Detect which cell encompasses the target text, then output its [x, y] center coordinate. 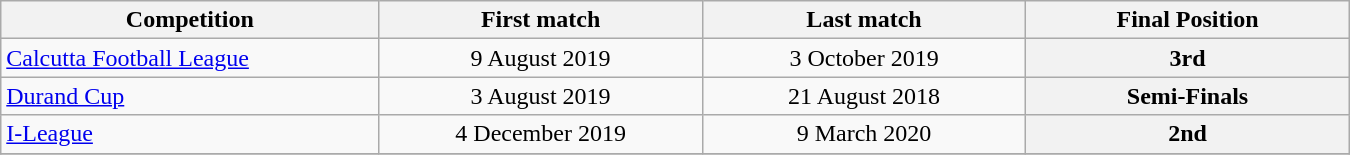
2nd [1188, 134]
Calcutta Football League [190, 58]
I-League [190, 134]
Durand Cup [190, 96]
4 December 2019 [540, 134]
3rd [1188, 58]
Last match [864, 20]
9 August 2019 [540, 58]
First match [540, 20]
3 October 2019 [864, 58]
Competition [190, 20]
9 March 2020 [864, 134]
21 August 2018 [864, 96]
3 August 2019 [540, 96]
Final Position [1188, 20]
Semi-Finals [1188, 96]
